Detect which cell encompasses the target text, then output its (X, Y) center coordinate. 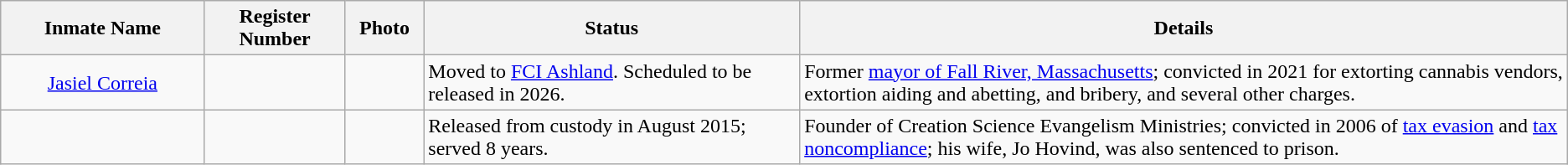
Photo (384, 28)
Details (1184, 28)
Status (611, 28)
Moved to FCI Ashland. Scheduled to be released in 2026. (611, 82)
Inmate Name (102, 28)
Jasiel Correia (102, 82)
Register Number (275, 28)
Released from custody in August 2015; served 8 years. (611, 137)
